Determine the [X, Y] coordinate at the center of the cell enclosing the given text.  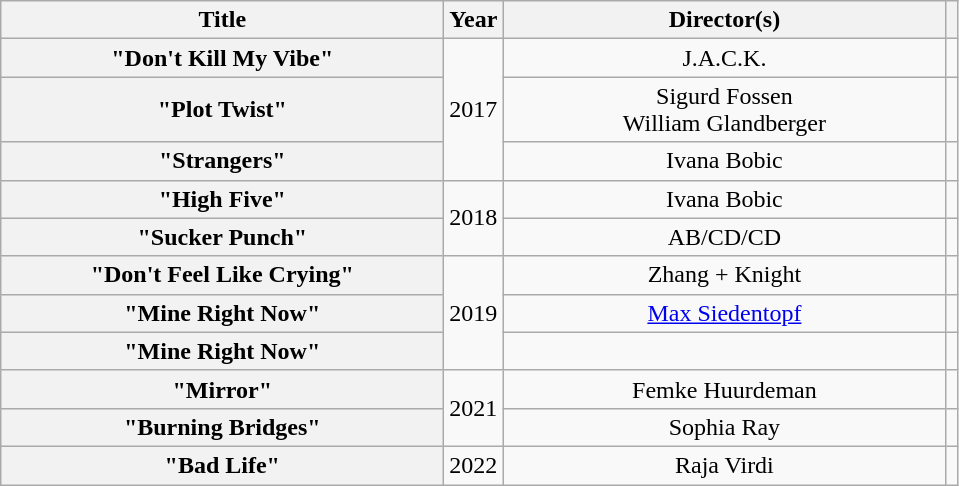
2021 [474, 408]
Title [222, 20]
Year [474, 20]
Raja Virdi [724, 465]
Director(s) [724, 20]
"Don't Feel Like Crying" [222, 275]
2018 [474, 218]
"Bad Life" [222, 465]
Sophia Ray [724, 427]
"High Five" [222, 199]
Zhang + Knight [724, 275]
2022 [474, 465]
J.A.C.K. [724, 58]
Max Siedentopf [724, 313]
"Sucker Punch" [222, 237]
"Mirror" [222, 389]
2019 [474, 313]
2017 [474, 110]
"Strangers" [222, 161]
"Don't Kill My Vibe" [222, 58]
AB/CD/CD [724, 237]
Sigurd FossenWilliam Glandberger [724, 110]
"Plot Twist" [222, 110]
Femke Huurdeman [724, 389]
"Burning Bridges" [222, 427]
